Extract the [x, y] coordinate from the center of the cell holding the provided text.  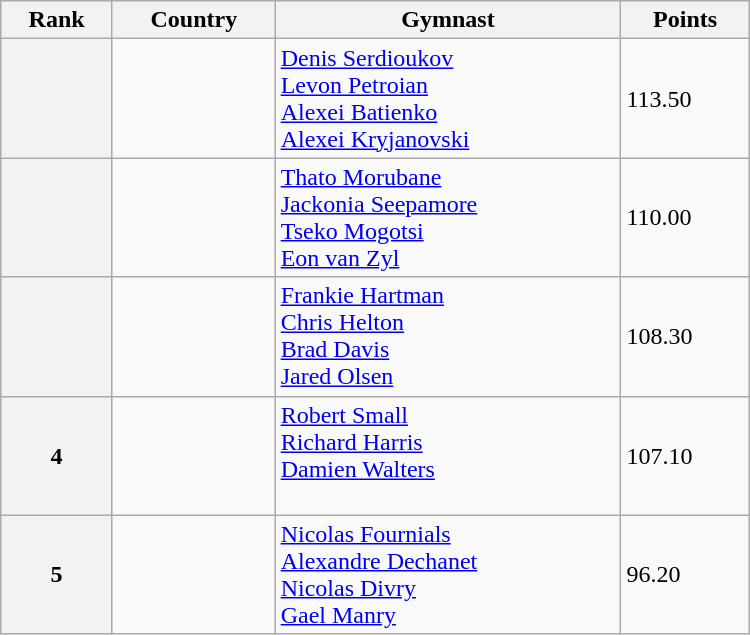
Gymnast [448, 20]
Thato Morubane Jackonia Seepamore Tseko Mogotsi Eon van Zyl [448, 218]
113.50 [685, 98]
4 [57, 456]
Points [685, 20]
96.20 [685, 574]
Country [194, 20]
5 [57, 574]
Frankie Hartman Chris Helton Brad Davis Jared Olsen [448, 336]
107.10 [685, 456]
108.30 [685, 336]
Rank [57, 20]
Nicolas Fournials Alexandre Dechanet Nicolas Divry Gael Manry [448, 574]
Robert Small Richard Harris Damien Walters [448, 456]
Denis Serdioukov Levon Petroian Alexei Batienko Alexei Kryjanovski [448, 98]
110.00 [685, 218]
